Scan for the cell matching the given text and deliver its (x, y) coordinate at center. 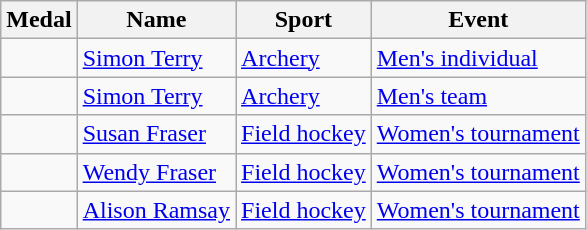
Alison Ramsay (156, 210)
Susan Fraser (156, 134)
Men's individual (478, 58)
Name (156, 20)
Men's team (478, 96)
Medal (39, 20)
Wendy Fraser (156, 172)
Sport (304, 20)
Event (478, 20)
